Detect which cell encompasses the target text, then output its (X, Y) center coordinate. 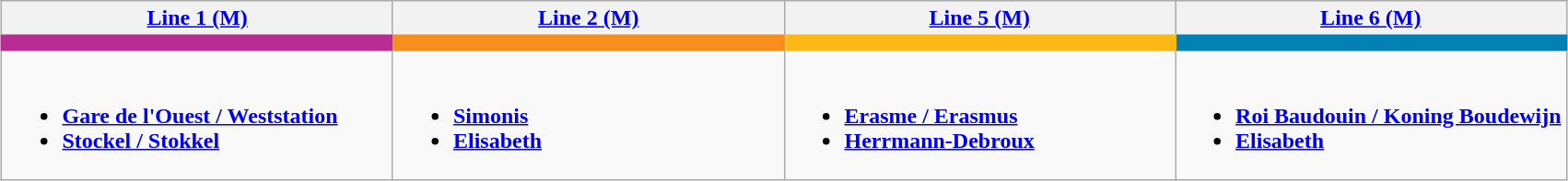
Line 1 (M) (197, 22)
Gare de l'Ouest / WeststationStockel / Stokkel (197, 111)
Line 6 (M) (1371, 22)
Line 2 (M) (588, 22)
SimonisElisabeth (588, 111)
Line 5 (M) (980, 22)
Erasme / ErasmusHerrmann-Debroux (980, 111)
Roi Baudouin / Koning BoudewijnElisabeth (1371, 111)
